Detect which cell encompasses the target text, then output its (x, y) center coordinate. 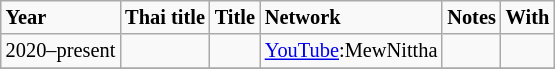
Thai title (165, 17)
Notes (471, 17)
YouTube:MewNittha (351, 51)
Year (61, 17)
With (528, 17)
Network (351, 17)
Title (235, 17)
2020–present (61, 51)
